Identify which cell holds the provided text, then report its [X, Y] central coordinate. 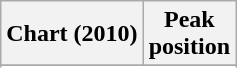
Chart (2010) [72, 34]
Peakposition [189, 34]
